Output the (x, y) coordinate of the center of the cell containing the given text.  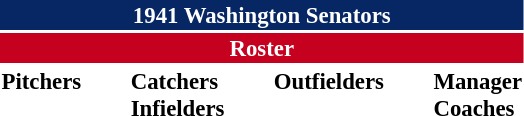
Roster (262, 48)
1941 Washington Senators (262, 15)
